Find where the given text appears and provide that cell's center as [x, y] coordinate. 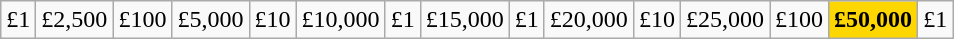
£5,000 [210, 20]
£50,000 [874, 20]
£25,000 [724, 20]
£15,000 [464, 20]
£10,000 [340, 20]
£2,500 [74, 20]
£20,000 [588, 20]
